Pinpoint the cell where the given text exists, returning its (X, Y) midpoint coordinate. 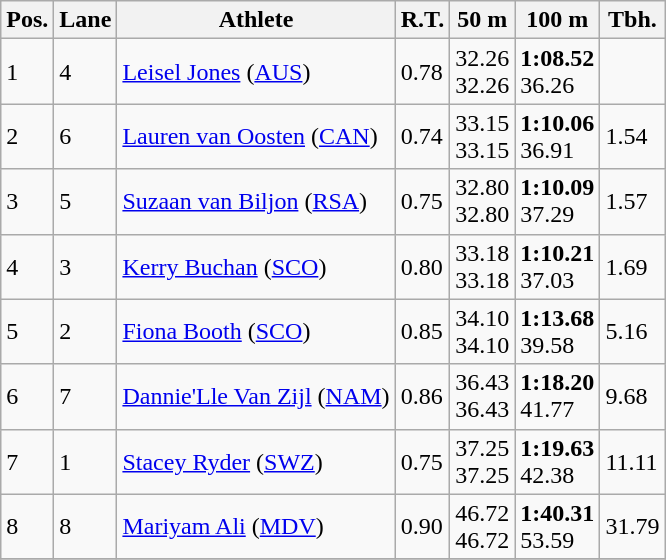
34.1034.10 (482, 332)
1:18.2041.77 (558, 396)
37.2537.25 (482, 462)
Kerry Buchan (SCO) (256, 266)
0.78 (422, 72)
0.86 (422, 396)
32.2632.26 (482, 72)
1:08.5236.26 (558, 72)
0.85 (422, 332)
1:10.0937.29 (558, 202)
32.8032.80 (482, 202)
Fiona Booth (SCO) (256, 332)
R.T. (422, 20)
Lane (86, 20)
Pos. (28, 20)
1:13.6839.58 (558, 332)
1:10.2137.03 (558, 266)
11.11 (632, 462)
Mariyam Ali (MDV) (256, 526)
50 m (482, 20)
33.1833.18 (482, 266)
1.54 (632, 136)
1:40.3153.59 (558, 526)
Dannie'Lle Van Zijl (NAM) (256, 396)
46.7246.72 (482, 526)
31.79 (632, 526)
1.57 (632, 202)
9.68 (632, 396)
Tbh. (632, 20)
Athlete (256, 20)
0.74 (422, 136)
Stacey Ryder (SWZ) (256, 462)
0.80 (422, 266)
100 m (558, 20)
0.90 (422, 526)
36.4336.43 (482, 396)
5.16 (632, 332)
1:10.0636.91 (558, 136)
33.1533.15 (482, 136)
Leisel Jones (AUS) (256, 72)
1:19.6342.38 (558, 462)
Lauren van Oosten (CAN) (256, 136)
Suzaan van Biljon (RSA) (256, 202)
1.69 (632, 266)
